From the cell containing the given text, extract its center point as (X, Y) coordinate. 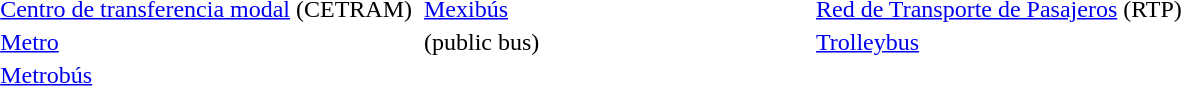
(public bus) (618, 42)
